Search for the cell housing the specified text and yield its [X, Y] center coordinate. 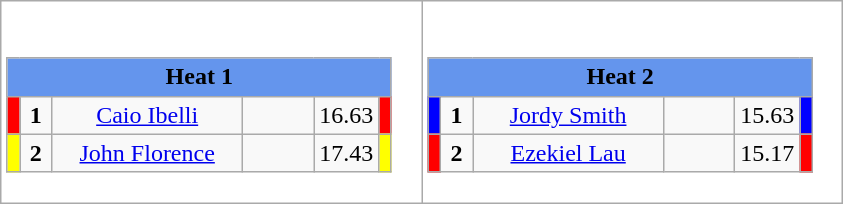
15.63 [768, 115]
Heat 2 1 Jordy Smith 15.63 2 Ezekiel Lau 15.17 [632, 102]
17.43 [346, 153]
16.63 [346, 115]
15.17 [768, 153]
John Florence [148, 153]
Jordy Smith [568, 115]
Heat 1 1 Caio Ibelli 16.63 2 John Florence 17.43 [212, 102]
Caio Ibelli [148, 115]
Heat 2 [620, 77]
Ezekiel Lau [568, 153]
Heat 1 [199, 77]
